Detect which cell encompasses the target text, then output its [X, Y] center coordinate. 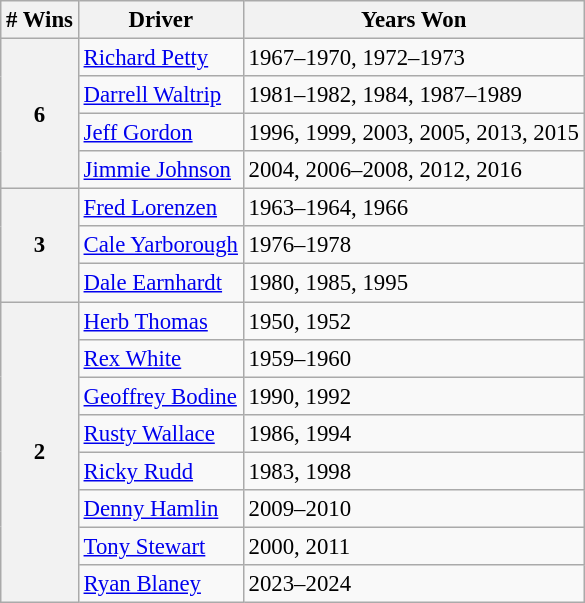
2 [40, 452]
Rusty Wallace [160, 433]
1983, 1998 [414, 471]
Jeff Gordon [160, 133]
Darrell Waltrip [160, 95]
Geoffrey Bodine [160, 396]
1986, 1994 [414, 433]
Tony Stewart [160, 546]
Fred Lorenzen [160, 208]
1980, 1985, 1995 [414, 283]
Ricky Rudd [160, 471]
Rex White [160, 358]
1976–1978 [414, 245]
2004, 2006–2008, 2012, 2016 [414, 170]
2023–2024 [414, 584]
1959–1960 [414, 358]
1967–1970, 1972–1973 [414, 58]
# Wins [40, 20]
Cale Yarborough [160, 245]
2009–2010 [414, 509]
Richard Petty [160, 58]
Jimmie Johnson [160, 170]
6 [40, 114]
1950, 1952 [414, 321]
Herb Thomas [160, 321]
1981–1982, 1984, 1987–1989 [414, 95]
1990, 1992 [414, 396]
1963–1964, 1966 [414, 208]
1996, 1999, 2003, 2005, 2013, 2015 [414, 133]
Driver [160, 20]
Denny Hamlin [160, 509]
Dale Earnhardt [160, 283]
Years Won [414, 20]
3 [40, 246]
Ryan Blaney [160, 584]
2000, 2011 [414, 546]
